From the cell containing the given text, extract its center point as [x, y] coordinate. 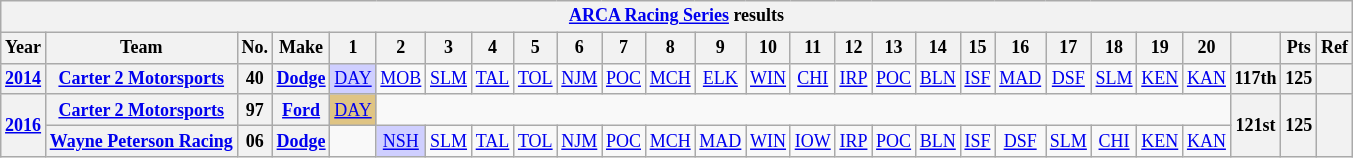
Year [24, 48]
Make [301, 48]
16 [1020, 48]
97 [254, 110]
9 [720, 48]
06 [254, 140]
11 [812, 48]
15 [978, 48]
10 [768, 48]
117th [1256, 78]
40 [254, 78]
ARCA Racing Series results [677, 16]
7 [624, 48]
1 [353, 48]
No. [254, 48]
4 [492, 48]
IOW [812, 140]
2014 [24, 78]
19 [1160, 48]
Ref [1335, 48]
3 [449, 48]
2 [401, 48]
20 [1207, 48]
ELK [720, 78]
13 [894, 48]
14 [938, 48]
6 [580, 48]
Wayne Peterson Racing [141, 140]
8 [670, 48]
2016 [24, 125]
121st [1256, 125]
5 [536, 48]
17 [1069, 48]
18 [1114, 48]
NSH [401, 140]
Pts [1299, 48]
MOB [401, 78]
12 [854, 48]
Ford [301, 110]
Team [141, 48]
